Determine the (x, y) coordinate at the center of the cell enclosing the given text.  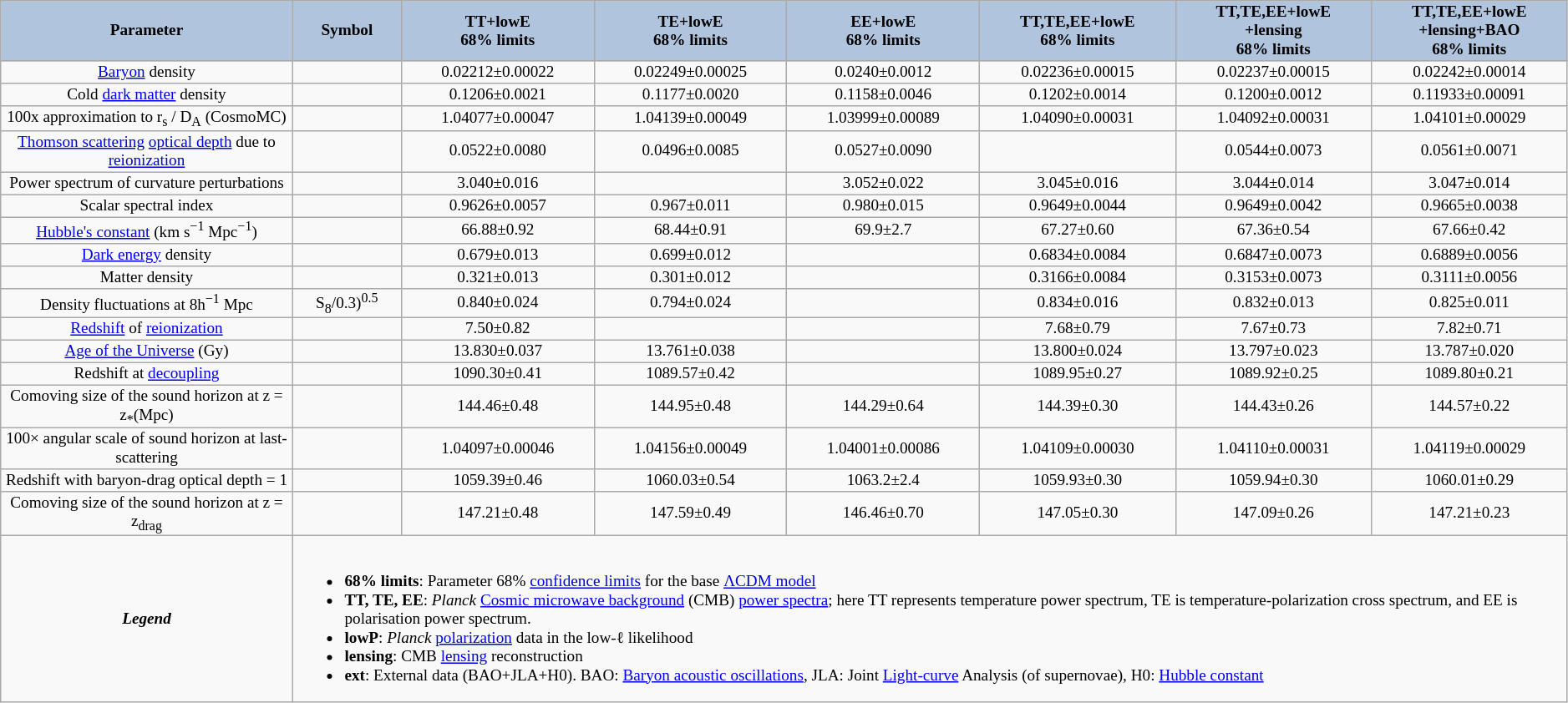
0.9649±0.0044 (1078, 205)
0.02242±0.00014 (1470, 72)
Redshift with baryon-drag optical depth = 1 (147, 481)
1.03999±0.00089 (884, 119)
146.46±0.70 (884, 513)
1089.80±0.21 (1470, 372)
1.04077±0.00047 (498, 119)
13.797±0.023 (1273, 351)
Legend (147, 619)
0.02237±0.00015 (1273, 72)
144.39±0.30 (1078, 406)
0.0527±0.0090 (884, 151)
0.3111±0.0056 (1470, 277)
TT,TE,EE+lowE 68% limits (1078, 31)
66.88±0.92 (498, 230)
147.21±0.23 (1470, 513)
147.59±0.49 (690, 513)
0.1200±0.0012 (1273, 95)
Baryon density (147, 72)
0.321±0.013 (498, 277)
144.95±0.48 (690, 406)
Dark energy density (147, 254)
1059.94±0.30 (1273, 481)
0.0544±0.0073 (1273, 151)
0.1158±0.0046 (884, 95)
0.11933±0.00091 (1470, 95)
Matter density (147, 277)
0.980±0.015 (884, 205)
69.9±2.7 (884, 230)
100x approximation to rs / DA (CosmoMC) (147, 119)
Comoving size of the sound horizon at z = zdrag (147, 513)
100× angular scale of sound horizon at last-scattering (147, 448)
13.800±0.024 (1078, 351)
Parameter (147, 31)
1.04097±0.00046 (498, 448)
0.834±0.016 (1078, 302)
0.0561±0.0071 (1470, 151)
0.301±0.012 (690, 277)
Hubble's constant (km s−1 Mpc−1) (147, 230)
67.27±0.60 (1078, 230)
TT,TE,EE+lowE +lensing 68% limits (1273, 31)
3.047±0.014 (1470, 182)
0.794±0.024 (690, 302)
1.04119±0.00029 (1470, 448)
Age of the Universe (Gy) (147, 351)
1.04109±0.00030 (1078, 448)
1.04001±0.00086 (884, 448)
0.679±0.013 (498, 254)
1089.92±0.25 (1273, 372)
1060.03±0.54 (690, 481)
1.04139±0.00049 (690, 119)
0.0240±0.0012 (884, 72)
0.699±0.012 (690, 254)
0.967±0.011 (690, 205)
3.052±0.022 (884, 182)
Power spectrum of curvature perturbations (147, 182)
1060.01±0.29 (1470, 481)
13.787±0.020 (1470, 351)
EE+lowE 68% limits (884, 31)
0.6847±0.0073 (1273, 254)
TT+lowE 68% limits (498, 31)
1089.57±0.42 (690, 372)
1059.39±0.46 (498, 481)
0.02236±0.00015 (1078, 72)
3.045±0.016 (1078, 182)
Cold dark matter density (147, 95)
1.04090±0.00031 (1078, 119)
7.67±0.73 (1273, 327)
0.3166±0.0084 (1078, 277)
S8/0.3)0.5 (347, 302)
1.04156±0.00049 (690, 448)
0.1206±0.0021 (498, 95)
1.04110±0.00031 (1273, 448)
67.36±0.54 (1273, 230)
Symbol (347, 31)
144.43±0.26 (1273, 406)
0.1202±0.0014 (1078, 95)
0.9649±0.0042 (1273, 205)
13.830±0.037 (498, 351)
0.9626±0.0057 (498, 205)
0.3153±0.0073 (1273, 277)
1.04092±0.00031 (1273, 119)
147.09±0.26 (1273, 513)
Density fluctuations at 8h−1 Mpc (147, 302)
TE+lowE 68% limits (690, 31)
0.9665±0.0038 (1470, 205)
1.04101±0.00029 (1470, 119)
67.66±0.42 (1470, 230)
Comoving size of the sound horizon at z = z*(Mpc) (147, 406)
1089.95±0.27 (1078, 372)
0.840±0.024 (498, 302)
7.82±0.71 (1470, 327)
1063.2±2.4 (884, 481)
147.21±0.48 (498, 513)
147.05±0.30 (1078, 513)
0.832±0.013 (1273, 302)
0.0522±0.0080 (498, 151)
7.50±0.82 (498, 327)
0.6889±0.0056 (1470, 254)
144.46±0.48 (498, 406)
0.6834±0.0084 (1078, 254)
Thomson scattering optical depth due to reionization (147, 151)
Redshift of reionization (147, 327)
3.040±0.016 (498, 182)
3.044±0.014 (1273, 182)
TT,TE,EE+lowE +lensing+BAO 68% limits (1470, 31)
0.0496±0.0085 (690, 151)
0.825±0.011 (1470, 302)
0.1177±0.0020 (690, 95)
144.29±0.64 (884, 406)
1059.93±0.30 (1078, 481)
13.761±0.038 (690, 351)
0.02212±0.00022 (498, 72)
68.44±0.91 (690, 230)
1090.30±0.41 (498, 372)
Redshift at decoupling (147, 372)
7.68±0.79 (1078, 327)
144.57±0.22 (1470, 406)
0.02249±0.00025 (690, 72)
Scalar spectral index (147, 205)
